From the cell containing the given text, extract its center point as [x, y] coordinate. 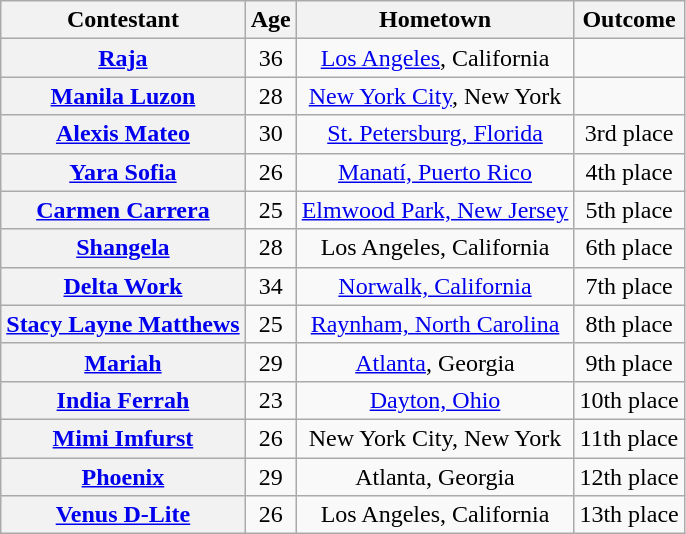
Phoenix [123, 477]
Manila Luzon [123, 96]
Outcome [629, 20]
7th place [629, 286]
9th place [629, 362]
11th place [629, 438]
Manatí, Puerto Rico [435, 172]
23 [270, 400]
Shangela [123, 248]
Mimi Imfurst [123, 438]
12th place [629, 477]
30 [270, 134]
Venus D-Lite [123, 515]
Contestant [123, 20]
6th place [629, 248]
13th place [629, 515]
5th place [629, 210]
St. Petersburg, Florida [435, 134]
Raynham, North Carolina [435, 324]
Elmwood Park, New Jersey [435, 210]
4th place [629, 172]
Raja [123, 58]
Stacy Layne Matthews [123, 324]
Mariah [123, 362]
Alexis Mateo [123, 134]
Delta Work [123, 286]
Hometown [435, 20]
Norwalk, California [435, 286]
Carmen Carrera [123, 210]
10th place [629, 400]
Age [270, 20]
34 [270, 286]
India Ferrah [123, 400]
3rd place [629, 134]
Dayton, Ohio [435, 400]
8th place [629, 324]
Yara Sofia [123, 172]
36 [270, 58]
